From the cell containing the given text, extract its center point as (X, Y) coordinate. 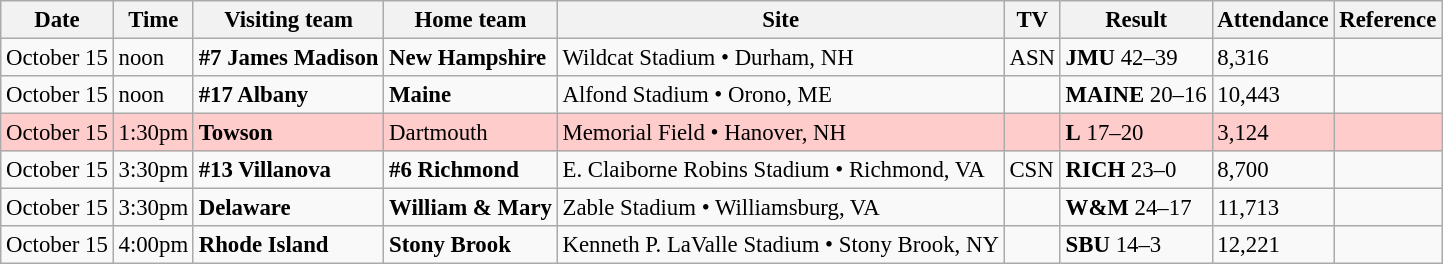
William & Mary (470, 208)
Delaware (288, 208)
#7 James Madison (288, 58)
Date (57, 20)
12,221 (1273, 245)
Memorial Field • Hanover, NH (780, 133)
4:00pm (153, 245)
Kenneth P. LaValle Stadium • Stony Brook, NY (780, 245)
1:30pm (153, 133)
10,443 (1273, 95)
Alfond Stadium • Orono, ME (780, 95)
RICH 23–0 (1136, 170)
Home team (470, 20)
#17 Albany (288, 95)
JMU 42–39 (1136, 58)
TV (1032, 20)
Visiting team (288, 20)
11,713 (1273, 208)
Maine (470, 95)
Dartmouth (470, 133)
Wildcat Stadium • Durham, NH (780, 58)
Zable Stadium • Williamsburg, VA (780, 208)
#13 Villanova (288, 170)
W&M 24–17 (1136, 208)
MAINE 20–16 (1136, 95)
8,316 (1273, 58)
Result (1136, 20)
3,124 (1273, 133)
Time (153, 20)
Site (780, 20)
New Hampshire (470, 58)
Towson (288, 133)
ASN (1032, 58)
8,700 (1273, 170)
Stony Brook (470, 245)
Attendance (1273, 20)
E. Claiborne Robins Stadium • Richmond, VA (780, 170)
CSN (1032, 170)
L 17–20 (1136, 133)
Reference (1388, 20)
SBU 14–3 (1136, 245)
Rhode Island (288, 245)
#6 Richmond (470, 170)
